Return the (x, y) coordinate for the center point of the cell that contains the specified text.  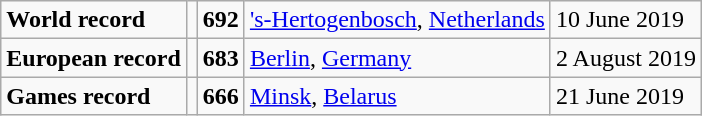
Games record (94, 96)
Minsk, Belarus (397, 96)
World record (94, 20)
's-Hertogenbosch, Netherlands (397, 20)
Berlin, Germany (397, 58)
666 (220, 96)
692 (220, 20)
683 (220, 58)
2 August 2019 (626, 58)
European record (94, 58)
10 June 2019 (626, 20)
21 June 2019 (626, 96)
